Pinpoint the cell where the given text exists, returning its [x, y] midpoint coordinate. 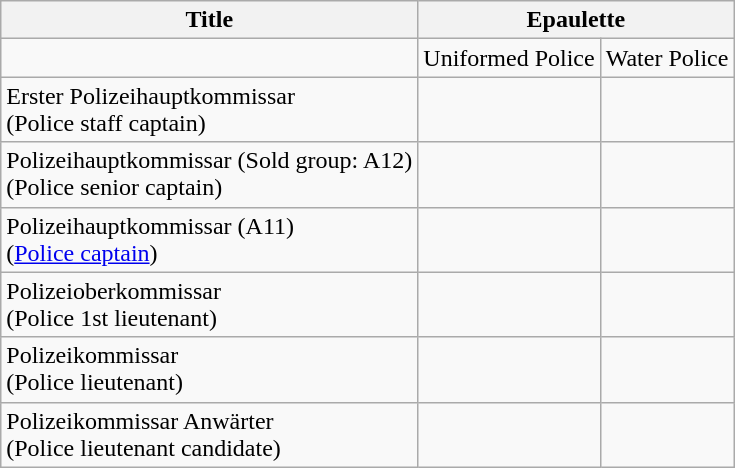
Polizeikommissar(Police lieutenant) [210, 370]
Epaulette [576, 20]
Title [210, 20]
Polizeioberkommissar(Police 1st lieutenant) [210, 304]
Polizeikommissar Anwärter(Police lieutenant candidate) [210, 434]
Uniformed Police [509, 58]
Polizeihauptkommissar (Sold group: A12)(Police senior captain) [210, 174]
Polizeihauptkommissar (A11)(Police captain) [210, 240]
Erster Polizeihauptkommissar(Police staff captain) [210, 110]
Water Police [667, 58]
